Identify which cell holds the provided text, then report its (x, y) central coordinate. 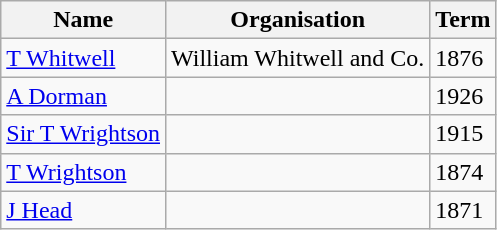
Name (84, 20)
J Head (84, 210)
T Wrightson (84, 172)
1915 (463, 134)
Term (463, 20)
Organisation (298, 20)
1874 (463, 172)
T Whitwell (84, 58)
A Dorman (84, 96)
Sir T Wrightson (84, 134)
1876 (463, 58)
1871 (463, 210)
1926 (463, 96)
William Whitwell and Co. (298, 58)
